Provide the [X, Y] coordinate of the cell's center where the given text is located.  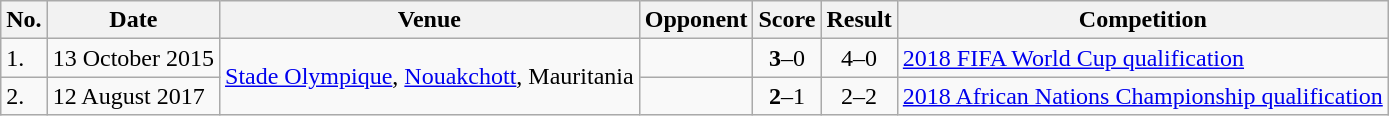
Date [133, 20]
2018 FIFA World Cup qualification [1142, 58]
2. [24, 96]
Result [859, 20]
Opponent [696, 20]
No. [24, 20]
2–1 [787, 96]
1. [24, 58]
12 August 2017 [133, 96]
3–0 [787, 58]
Competition [1142, 20]
2–2 [859, 96]
Stade Olympique, Nouakchott, Mauritania [430, 77]
4–0 [859, 58]
Venue [430, 20]
13 October 2015 [133, 58]
Score [787, 20]
2018 African Nations Championship qualification [1142, 96]
